Provide the [x, y] coordinate of the cell's center where the given text is located.  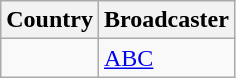
Broadcaster [166, 20]
ABC [166, 58]
Country [50, 20]
